Identify which cell holds the provided text, then report its [x, y] central coordinate. 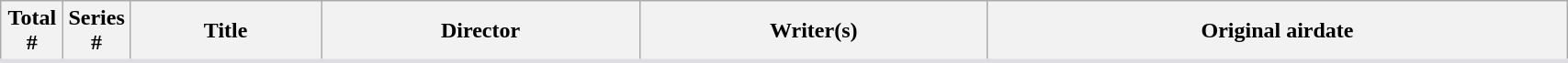
Total# [32, 31]
Director [480, 31]
Writer(s) [814, 31]
Original airdate [1277, 31]
Title [226, 31]
Series# [96, 31]
